Provide the [x, y] coordinate of the cell's center where the given text is located.  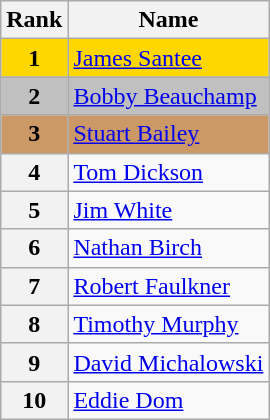
10 [34, 400]
Jim White [168, 210]
David Michalowski [168, 362]
Nathan Birch [168, 248]
7 [34, 286]
James Santee [168, 58]
5 [34, 210]
4 [34, 172]
Robert Faulkner [168, 286]
9 [34, 362]
6 [34, 248]
8 [34, 324]
3 [34, 134]
2 [34, 96]
Bobby Beauchamp [168, 96]
Tom Dickson [168, 172]
Eddie Dom [168, 400]
1 [34, 58]
Stuart Bailey [168, 134]
Name [168, 20]
Timothy Murphy [168, 324]
Rank [34, 20]
